Identify which cell holds the provided text, then report its [x, y] central coordinate. 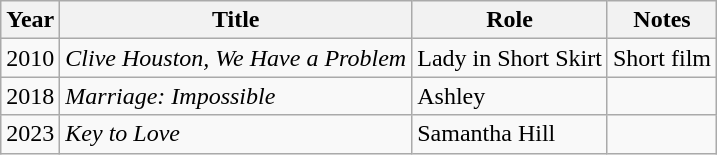
Key to Love [236, 134]
Short film [662, 58]
Marriage: Impossible [236, 96]
Notes [662, 20]
2018 [30, 96]
Ashley [510, 96]
Role [510, 20]
2010 [30, 58]
2023 [30, 134]
Title [236, 20]
Clive Houston, We Have a Problem [236, 58]
Year [30, 20]
Samantha Hill [510, 134]
Lady in Short Skirt [510, 58]
